Search for the cell housing the specified text and yield its [x, y] center coordinate. 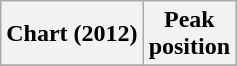
Chart (2012) [72, 34]
Peakposition [189, 34]
